Pinpoint the cell where the given text exists, returning its [X, Y] midpoint coordinate. 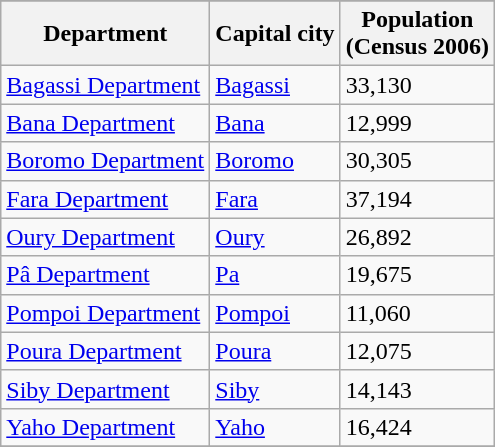
19,675 [417, 275]
Oury Department [106, 237]
Fara Department [106, 199]
Siby [275, 389]
Pompoi Department [106, 313]
Capital city [275, 34]
Poura Department [106, 351]
Pâ Department [106, 275]
30,305 [417, 161]
Bagassi Department [106, 85]
37,194 [417, 199]
26,892 [417, 237]
Yaho [275, 427]
Oury [275, 237]
Bana Department [106, 123]
Bana [275, 123]
Poura [275, 351]
Bagassi [275, 85]
Fara [275, 199]
12,075 [417, 351]
Department [106, 34]
Pa [275, 275]
Yaho Department [106, 427]
11,060 [417, 313]
Boromo [275, 161]
12,999 [417, 123]
Boromo Department [106, 161]
16,424 [417, 427]
14,143 [417, 389]
33,130 [417, 85]
Population (Census 2006) [417, 34]
Siby Department [106, 389]
Pompoi [275, 313]
